Identify which cell holds the provided text, then report its (X, Y) central coordinate. 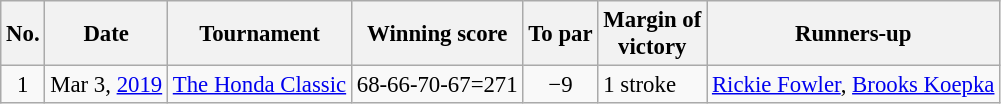
Winning score (437, 34)
−9 (560, 85)
1 (23, 85)
Margin ofvictory (652, 34)
Tournament (259, 34)
The Honda Classic (259, 85)
Mar 3, 2019 (106, 85)
Date (106, 34)
Rickie Fowler, Brooks Koepka (854, 85)
No. (23, 34)
1 stroke (652, 85)
Runners-up (854, 34)
68-66-70-67=271 (437, 85)
To par (560, 34)
